Capture the cell that displays the provided text and extract its [x, y] central coordinate. 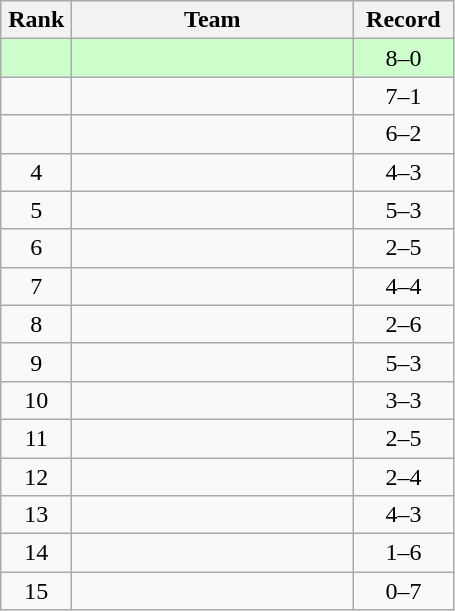
8 [36, 324]
11 [36, 438]
Record [404, 20]
14 [36, 553]
9 [36, 362]
15 [36, 591]
5 [36, 210]
Team [212, 20]
8–0 [404, 58]
4 [36, 172]
2–6 [404, 324]
6–2 [404, 134]
2–4 [404, 477]
4–4 [404, 286]
12 [36, 477]
3–3 [404, 400]
7–1 [404, 96]
10 [36, 400]
Rank [36, 20]
7 [36, 286]
1–6 [404, 553]
13 [36, 515]
0–7 [404, 591]
6 [36, 248]
